For the text-containing cell, return its midpoint in [x, y] coordinate format. 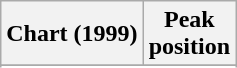
Peakposition [189, 34]
Chart (1999) [72, 34]
